Output the [x, y] coordinate of the center of the cell containing the given text.  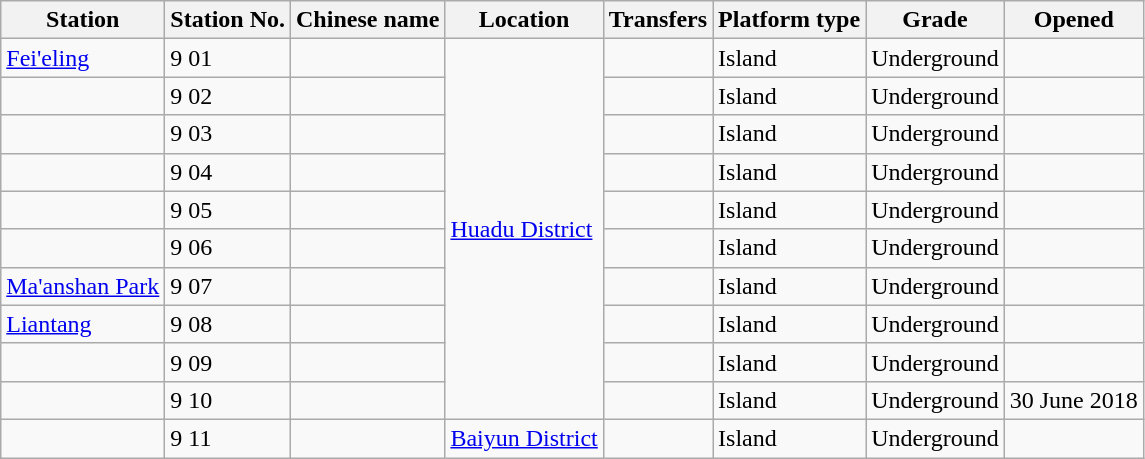
9 05 [228, 210]
Chinese name [368, 20]
9 02 [228, 96]
Baiyun District [524, 438]
9 07 [228, 286]
9 01 [228, 58]
Transfers [658, 20]
9 09 [228, 362]
Location [524, 20]
Opened [1074, 20]
Fei'eling [83, 58]
Station [83, 20]
9 11 [228, 438]
Huadu District [524, 230]
9 06 [228, 248]
9 10 [228, 400]
9 03 [228, 134]
Grade [936, 20]
Station No. [228, 20]
9 08 [228, 324]
Platform type [790, 20]
Liantang [83, 324]
30 June 2018 [1074, 400]
Ma'anshan Park [83, 286]
9 04 [228, 172]
